From the cell containing the given text, extract its center point as [X, Y] coordinate. 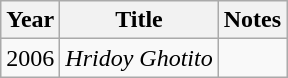
Title [139, 20]
Hridoy Ghotito [139, 58]
Year [30, 20]
Notes [252, 20]
2006 [30, 58]
